Extract the [X, Y] coordinate from the center of the cell holding the provided text.  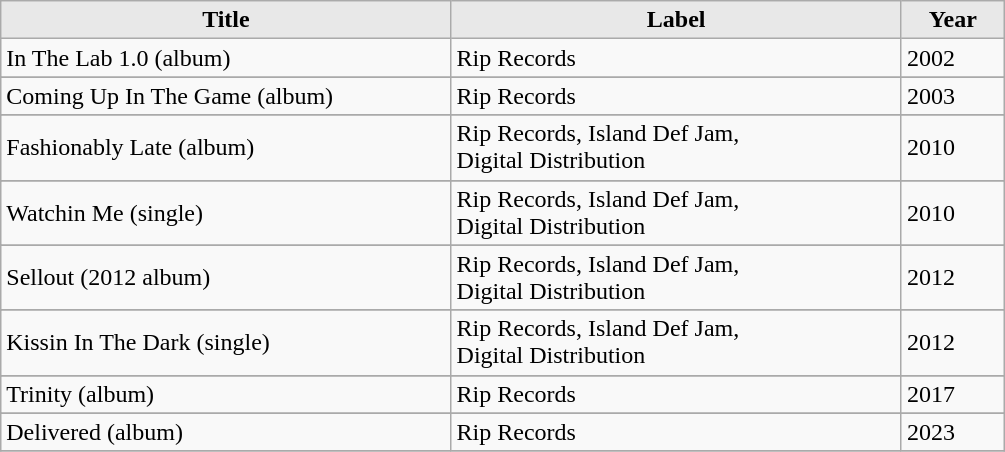
Coming Up In The Game (album) [226, 96]
Year [952, 20]
In The Lab 1.0 (album) [226, 58]
Sellout (2012 album) [226, 278]
Kissin In The Dark (single) [226, 342]
Watchin Me (single) [226, 212]
2023 [952, 432]
Fashionably Late (album) [226, 148]
Label [676, 20]
2017 [952, 394]
Title [226, 20]
Trinity (album) [226, 394]
Delivered (album) [226, 432]
2003 [952, 96]
2002 [952, 58]
